Scan for the cell matching the given text and deliver its [X, Y] coordinate at center. 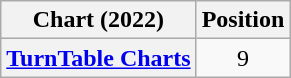
Chart (2022) [98, 20]
TurnTable Charts [98, 58]
9 [243, 58]
Position [243, 20]
